Extract the [x, y] coordinate from the center of the cell holding the provided text.  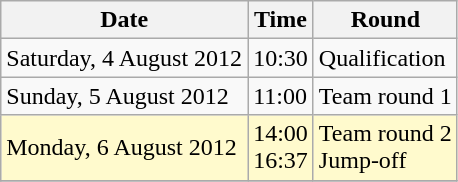
Team round 2Jump-off [385, 148]
Round [385, 20]
11:00 [281, 96]
Date [124, 20]
14:0016:37 [281, 148]
Saturday, 4 August 2012 [124, 58]
Sunday, 5 August 2012 [124, 96]
Qualification [385, 58]
Monday, 6 August 2012 [124, 148]
Time [281, 20]
10:30 [281, 58]
Team round 1 [385, 96]
